Determine the (X, Y) coordinate at the center of the cell enclosing the given text.  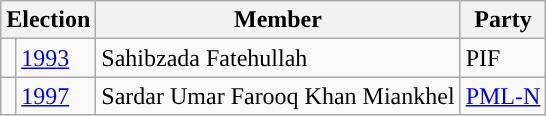
Sardar Umar Farooq Khan Miankhel (278, 96)
1993 (56, 58)
Election (48, 20)
Member (278, 20)
PML-N (503, 96)
1997 (56, 96)
PIF (503, 58)
Party (503, 20)
Sahibzada Fatehullah (278, 58)
